Find where the given text appears and provide that cell's center as (X, Y) coordinate. 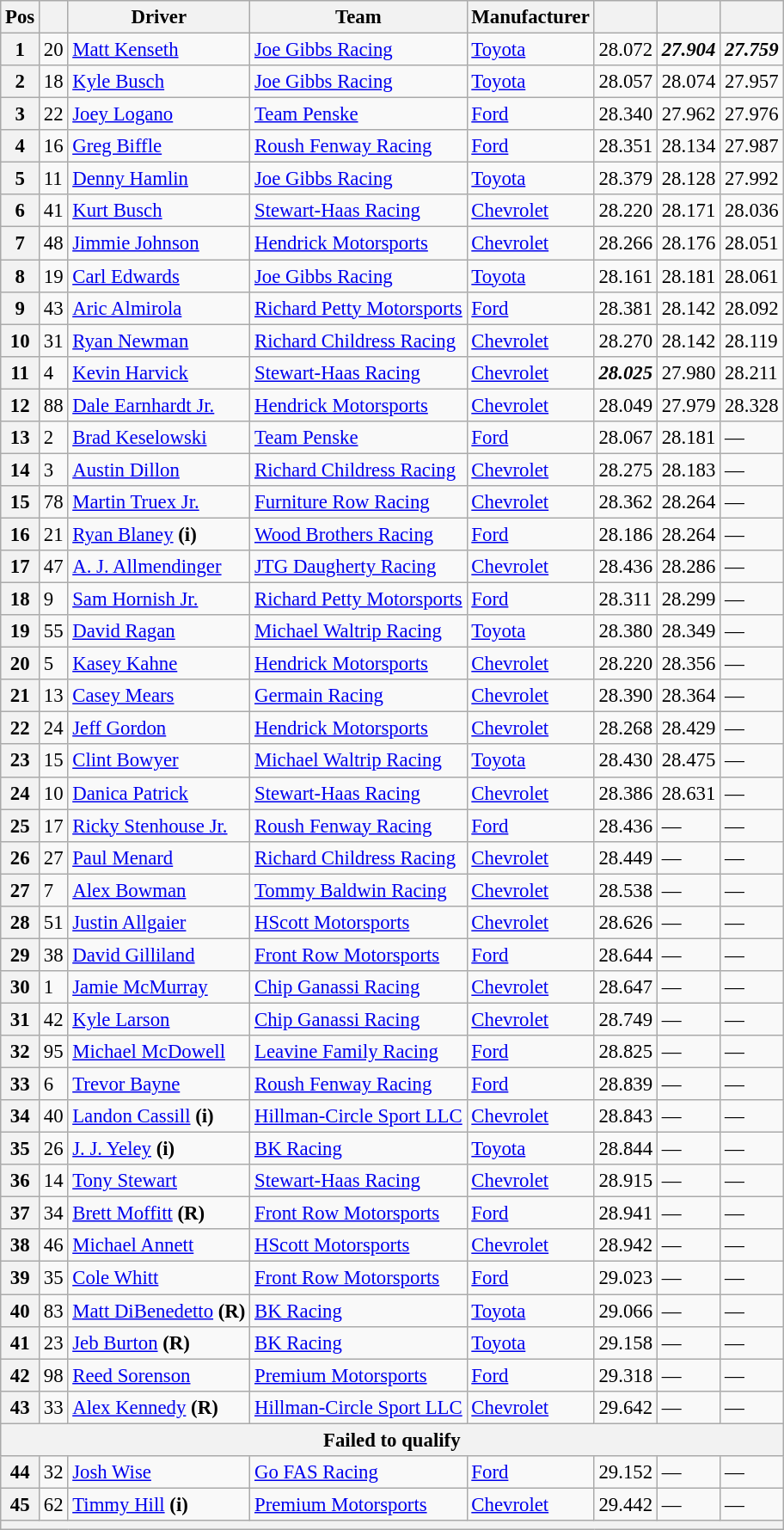
Martin Truex Jr. (159, 502)
98 (53, 1375)
Carl Edwards (159, 276)
Landon Cassill (i) (159, 1116)
28.475 (688, 761)
Jeb Burton (R) (159, 1343)
28.025 (626, 372)
28.134 (688, 146)
27.759 (751, 50)
28.067 (626, 438)
28.429 (688, 728)
Brad Keselowski (159, 438)
28.049 (626, 405)
28.941 (626, 1214)
David Ragan (159, 631)
28.825 (626, 1052)
Ryan Newman (159, 341)
29.442 (626, 1504)
28.299 (688, 599)
28.128 (688, 179)
Kevin Harvick (159, 372)
28.942 (626, 1246)
28.362 (626, 502)
28.072 (626, 50)
25 (21, 826)
Team (358, 17)
Manufacturer (530, 17)
Greg Biffle (159, 146)
39 (21, 1278)
29 (21, 955)
Paul Menard (159, 857)
27.904 (688, 50)
28.631 (688, 793)
28.340 (626, 114)
Germain Racing (358, 696)
37 (21, 1214)
28.430 (626, 761)
45 (21, 1504)
8 (21, 276)
95 (53, 1052)
28.211 (751, 372)
A. J. Allmendinger (159, 567)
28.186 (626, 534)
28.356 (688, 664)
Trevor Bayne (159, 1085)
36 (21, 1181)
David Gilliland (159, 955)
27.992 (751, 179)
83 (53, 1311)
29.318 (626, 1375)
28.844 (626, 1149)
Casey Mears (159, 696)
55 (53, 631)
29.642 (626, 1407)
Jimmie Johnson (159, 243)
Jeff Gordon (159, 728)
28.538 (626, 890)
27.980 (688, 372)
Leavine Family Racing (358, 1052)
28.051 (751, 243)
30 (21, 987)
27.979 (688, 405)
28.381 (626, 308)
JTG Daugherty Racing (358, 567)
Kasey Kahne (159, 664)
28.092 (751, 308)
Danica Patrick (159, 793)
28.351 (626, 146)
Michael McDowell (159, 1052)
28.380 (626, 631)
28.057 (626, 82)
Jamie McMurray (159, 987)
Tommy Baldwin Racing (358, 890)
Furniture Row Racing (358, 502)
28.119 (751, 341)
Aric Almirola (159, 308)
29.023 (626, 1278)
47 (53, 567)
Clint Bowyer (159, 761)
28.349 (688, 631)
28.074 (688, 82)
27.976 (751, 114)
Kyle Larson (159, 1019)
28.390 (626, 696)
48 (53, 243)
46 (53, 1246)
Brett Moffitt (R) (159, 1214)
Failed to qualify (392, 1440)
28.328 (751, 405)
28.266 (626, 243)
Austin Dillon (159, 470)
Ricky Stenhouse Jr. (159, 826)
28.171 (688, 211)
Alex Bowman (159, 890)
Dale Earnhardt Jr. (159, 405)
28.268 (626, 728)
28.647 (626, 987)
28.270 (626, 341)
29.066 (626, 1311)
Denny Hamlin (159, 179)
27.987 (751, 146)
28.275 (626, 470)
51 (53, 923)
Tony Stewart (159, 1181)
28.161 (626, 276)
28.915 (626, 1181)
28.839 (626, 1085)
28.386 (626, 793)
28.626 (626, 923)
27.957 (751, 82)
Cole Whitt (159, 1278)
Sam Hornish Jr. (159, 599)
Kurt Busch (159, 211)
28.449 (626, 857)
28.176 (688, 243)
Justin Allgaier (159, 923)
29.152 (626, 1472)
28.843 (626, 1116)
Ryan Blaney (i) (159, 534)
Michael Annett (159, 1246)
28.749 (626, 1019)
28.379 (626, 179)
28.364 (688, 696)
Go FAS Racing (358, 1472)
28.286 (688, 567)
Matt Kenseth (159, 50)
28.183 (688, 470)
Reed Sorenson (159, 1375)
62 (53, 1504)
Driver (159, 17)
J. J. Yeley (i) (159, 1149)
Josh Wise (159, 1472)
88 (53, 405)
Matt DiBenedetto (R) (159, 1311)
Pos (21, 17)
Wood Brothers Racing (358, 534)
28.311 (626, 599)
78 (53, 502)
28 (21, 923)
29.158 (626, 1343)
Kyle Busch (159, 82)
27.962 (688, 114)
28.036 (751, 211)
44 (21, 1472)
28.061 (751, 276)
Timmy Hill (i) (159, 1504)
Alex Kennedy (R) (159, 1407)
Joey Logano (159, 114)
28.644 (626, 955)
12 (21, 405)
